Find where the given text appears and provide that cell's center as [X, Y] coordinate. 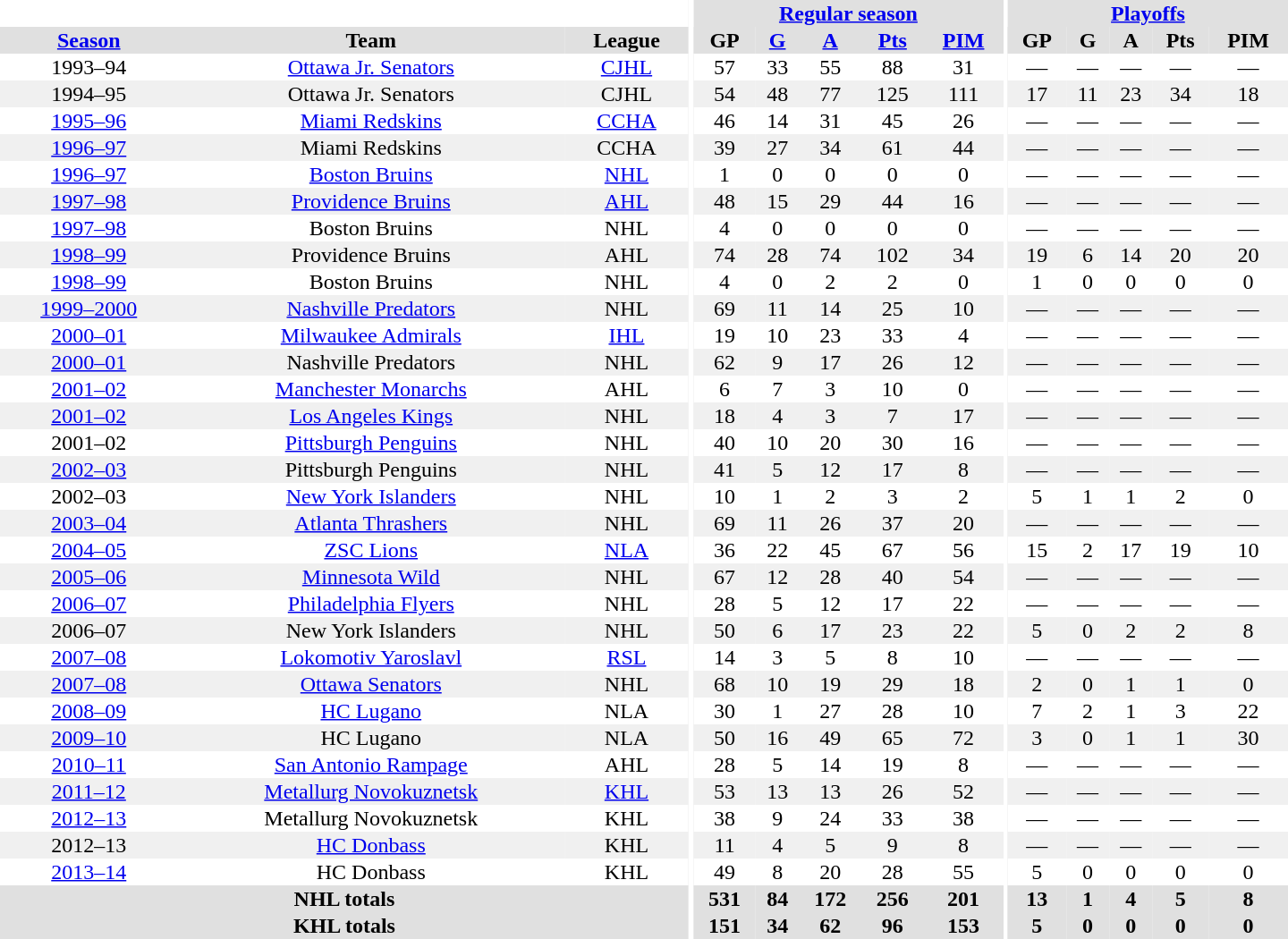
52 [964, 791]
1999–2000 [89, 309]
102 [893, 255]
125 [893, 94]
Atlanta Thrashers [372, 523]
KHL totals [344, 926]
IHL [626, 335]
72 [964, 738]
111 [964, 94]
77 [830, 94]
46 [724, 121]
NHL totals [344, 899]
1994–95 [89, 94]
25 [893, 309]
Ottawa Senators [372, 684]
36 [724, 550]
56 [964, 550]
Playoffs [1148, 13]
531 [724, 899]
Season [89, 40]
Los Angeles Kings [372, 416]
2008–09 [89, 711]
2013–14 [89, 872]
ZSC Lions [372, 550]
2009–10 [89, 738]
24 [830, 818]
Milwaukee Admirals [372, 335]
1993–94 [89, 67]
41 [724, 469]
Minnesota Wild [372, 577]
61 [893, 148]
RSL [626, 657]
68 [724, 684]
172 [830, 899]
Team [372, 40]
2005–06 [89, 577]
Regular season [848, 13]
151 [724, 926]
2011–12 [89, 791]
153 [964, 926]
57 [724, 67]
96 [893, 926]
2010–11 [89, 765]
League [626, 40]
88 [893, 67]
256 [893, 899]
39 [724, 148]
201 [964, 899]
San Antonio Rampage [372, 765]
2004–05 [89, 550]
84 [777, 899]
37 [893, 523]
65 [893, 738]
Philadelphia Flyers [372, 604]
53 [724, 791]
2003–04 [89, 523]
Manchester Monarchs [372, 389]
1995–96 [89, 121]
Lokomotiv Yaroslavl [372, 657]
